Detect which cell encompasses the target text, then output its (x, y) center coordinate. 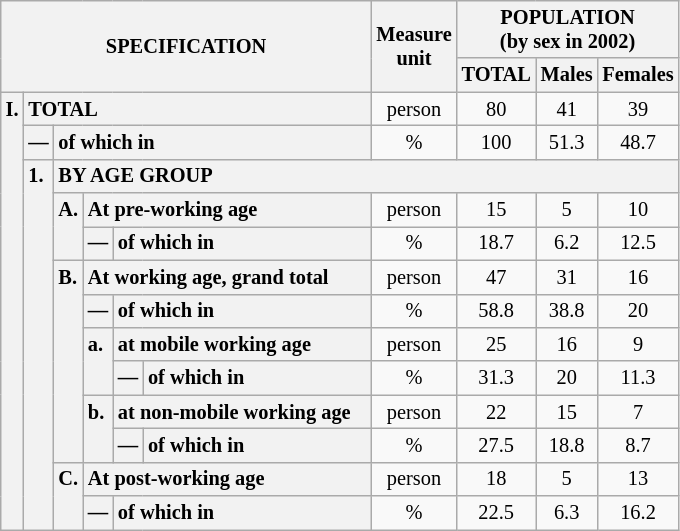
6.3 (567, 513)
11.3 (638, 378)
b. (98, 428)
48.7 (638, 142)
27.5 (496, 445)
16.2 (638, 513)
10 (638, 210)
Females (638, 75)
51.3 (567, 142)
7 (638, 412)
1. (38, 344)
At post-working age (227, 479)
A. (68, 226)
18 (496, 479)
31.3 (496, 378)
18.8 (567, 445)
C. (68, 496)
31 (567, 277)
100 (496, 142)
a. (98, 360)
47 (496, 277)
I. (12, 311)
38.8 (567, 311)
25 (496, 344)
at non-mobile working age (242, 412)
12.5 (638, 243)
18.7 (496, 243)
BY AGE GROUP (366, 176)
58.8 (496, 311)
41 (567, 109)
Males (567, 75)
POPULATION (by sex in 2002) (568, 29)
80 (496, 109)
13 (638, 479)
22.5 (496, 513)
SPECIFICATION (186, 46)
9 (638, 344)
6.2 (567, 243)
8.7 (638, 445)
22 (496, 412)
39 (638, 109)
B. (68, 361)
Measure unit (414, 46)
at mobile working age (242, 344)
At working age, grand total (227, 277)
At pre-working age (227, 210)
